For the text-containing cell, return its midpoint in (X, Y) coordinate format. 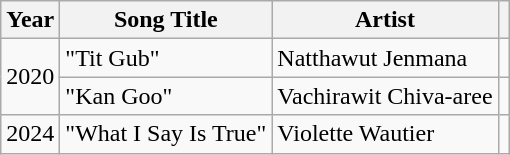
Violette Wautier (385, 134)
Artist (385, 20)
"What I Say Is True" (166, 134)
Vachirawit Chiva-aree (385, 96)
Song Title (166, 20)
2020 (30, 77)
"Tit Gub" (166, 58)
Natthawut Jenmana (385, 58)
"Kan Goo" (166, 96)
Year (30, 20)
2024 (30, 134)
